Return (x, y) of the center of cell containing provided text 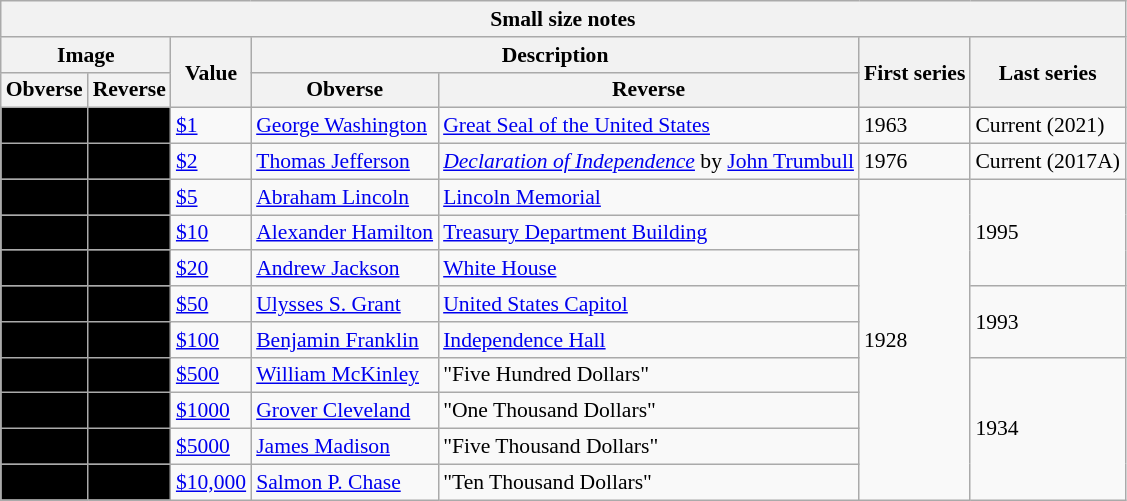
$5000 (211, 447)
Last series (1048, 72)
$10 (211, 233)
Thomas Jefferson (344, 162)
"One Thousand Dollars" (648, 411)
Treasury Department Building (648, 233)
Ulysses S. Grant (344, 304)
George Washington (344, 126)
Current (2021) (1048, 126)
Grover Cleveland (344, 411)
Andrew Jackson (344, 269)
1928 (914, 340)
James Madison (344, 447)
Benjamin Franklin (344, 340)
1993 (1048, 322)
Image (86, 55)
$10,000 (211, 482)
Small size notes (563, 19)
$100 (211, 340)
William McKinley (344, 375)
$20 (211, 269)
"Ten Thousand Dollars" (648, 482)
Alexander Hamilton (344, 233)
White House (648, 269)
$1000 (211, 411)
$5 (211, 197)
$2 (211, 162)
Salmon P. Chase (344, 482)
Current (2017A) (1048, 162)
United States Capitol (648, 304)
$500 (211, 375)
Value (211, 72)
Independence Hall (648, 340)
Lincoln Memorial (648, 197)
Abraham Lincoln (344, 197)
"Five Hundred Dollars" (648, 375)
Great Seal of the United States (648, 126)
$1 (211, 126)
$50 (211, 304)
1995 (1048, 232)
1963 (914, 126)
1976 (914, 162)
"Five Thousand Dollars" (648, 447)
First series (914, 72)
Declaration of Independence by John Trumbull (648, 162)
Description (555, 55)
1934 (1048, 428)
